Provide the (X, Y) coordinate of the cell's center where the given text is located.  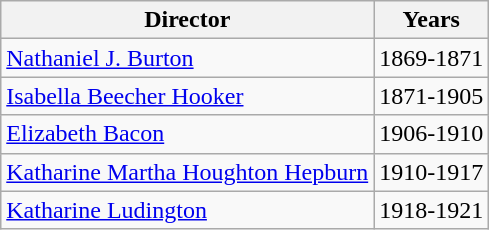
Nathaniel J. Burton (188, 58)
Elizabeth Bacon (188, 134)
1869-1871 (432, 58)
Katharine Ludington (188, 210)
1906-1910 (432, 134)
1871-1905 (432, 96)
Isabella Beecher Hooker (188, 96)
Years (432, 20)
1918-1921 (432, 210)
Director (188, 20)
Katharine Martha Houghton Hepburn (188, 172)
1910-1917 (432, 172)
